Return the (X, Y) coordinate for the center point of the cell that contains the specified text.  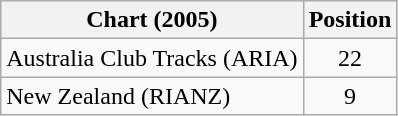
New Zealand (RIANZ) (152, 96)
Chart (2005) (152, 20)
22 (350, 58)
9 (350, 96)
Position (350, 20)
Australia Club Tracks (ARIA) (152, 58)
